Determine the [x, y] coordinate at the center of the cell enclosing the given text.  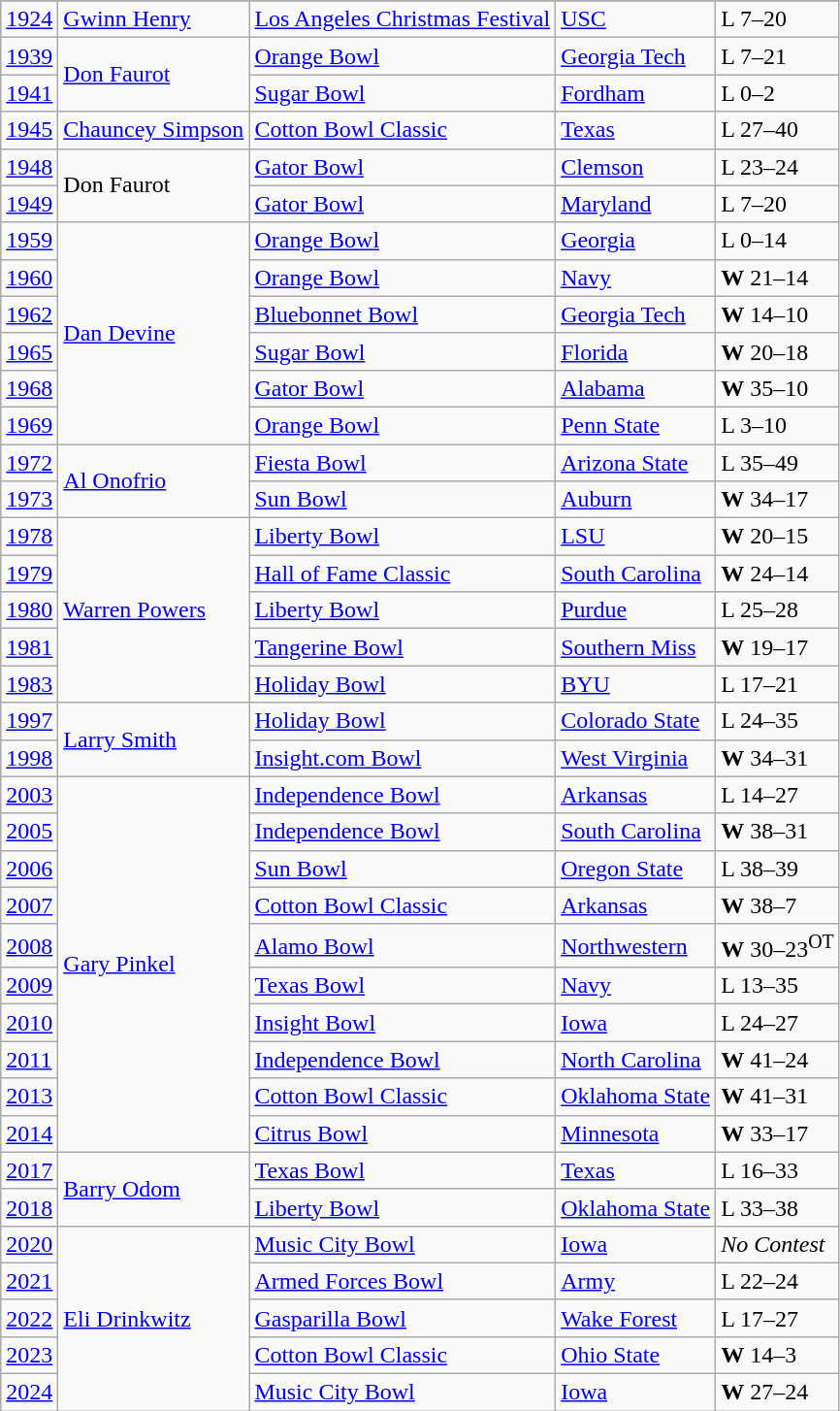
1962 [29, 314]
1949 [29, 204]
Florida [636, 351]
W 24–14 [778, 574]
1968 [29, 388]
Al Onofrio [153, 481]
W 14–10 [778, 314]
Bluebonnet Bowl [403, 314]
Arizona State [636, 463]
Northwestern [636, 945]
W 14–3 [778, 1355]
W 41–31 [778, 1097]
Oregon State [636, 869]
North Carolina [636, 1060]
Maryland [636, 204]
West Virginia [636, 758]
Dan Devine [153, 333]
L 22–24 [778, 1281]
No Contest [778, 1244]
W 27–24 [778, 1393]
USC [636, 19]
2024 [29, 1393]
W 19–17 [778, 647]
W 35–10 [778, 388]
Chauncey Simpson [153, 130]
2005 [29, 832]
1973 [29, 500]
Insight.com Bowl [403, 758]
2017 [29, 1170]
L 27–40 [778, 130]
Ohio State [636, 1355]
2006 [29, 869]
2007 [29, 905]
W 38–31 [778, 832]
W 38–7 [778, 905]
Wake Forest [636, 1318]
1969 [29, 425]
Gasparilla Bowl [403, 1318]
1960 [29, 278]
Fordham [636, 93]
2023 [29, 1355]
L 24–35 [778, 721]
Warren Powers [153, 610]
2013 [29, 1097]
Tangerine Bowl [403, 647]
L 3–10 [778, 425]
1998 [29, 758]
1980 [29, 610]
Gwinn Henry [153, 19]
Army [636, 1281]
Purdue [636, 610]
Georgia [636, 241]
2022 [29, 1318]
Auburn [636, 500]
1924 [29, 19]
1945 [29, 130]
W 33–17 [778, 1133]
Armed Forces Bowl [403, 1281]
W 34–17 [778, 500]
W 30–23OT [778, 945]
2011 [29, 1060]
1959 [29, 241]
L 0–14 [778, 241]
W 20–18 [778, 351]
2003 [29, 795]
Fiesta Bowl [403, 463]
L 25–28 [778, 610]
2021 [29, 1281]
Barry Odom [153, 1189]
Citrus Bowl [403, 1133]
2010 [29, 1023]
Clemson [636, 167]
Southern Miss [636, 647]
L 14–27 [778, 795]
1965 [29, 351]
1941 [29, 93]
1939 [29, 56]
Hall of Fame Classic [403, 574]
1948 [29, 167]
L 33–38 [778, 1207]
W 21–14 [778, 278]
L 13–35 [778, 986]
2009 [29, 986]
1979 [29, 574]
Penn State [636, 425]
Gary Pinkel [153, 965]
Eli Drinkwitz [153, 1318]
L 16–33 [778, 1170]
Larry Smith [153, 739]
2018 [29, 1207]
L 24–27 [778, 1023]
BYU [636, 684]
Los Angeles Christmas Festival [403, 19]
Colorado State [636, 721]
L 38–39 [778, 869]
W 34–31 [778, 758]
L 17–21 [778, 684]
LSU [636, 537]
2008 [29, 945]
1983 [29, 684]
W 41–24 [778, 1060]
1978 [29, 537]
2020 [29, 1244]
Alamo Bowl [403, 945]
Insight Bowl [403, 1023]
1981 [29, 647]
1997 [29, 721]
L 23–24 [778, 167]
2014 [29, 1133]
Minnesota [636, 1133]
L 0–2 [778, 93]
W 20–15 [778, 537]
1972 [29, 463]
Alabama [636, 388]
L 7–21 [778, 56]
L 17–27 [778, 1318]
L 35–49 [778, 463]
